Locate the cell with the specified text and output its (X, Y) center coordinate. 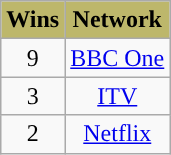
Network (118, 20)
BBC One (118, 58)
ITV (118, 96)
3 (33, 96)
9 (33, 58)
Netflix (118, 134)
2 (33, 134)
Wins (33, 20)
